Provide the [x, y] coordinate of the cell's center where the given text is located.  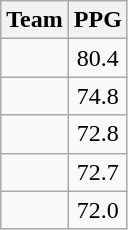
PPG [98, 20]
72.8 [98, 134]
74.8 [98, 96]
72.0 [98, 210]
72.7 [98, 172]
Team [35, 20]
80.4 [98, 58]
